Return the [x, y] coordinate for the center point of the cell that contains the specified text.  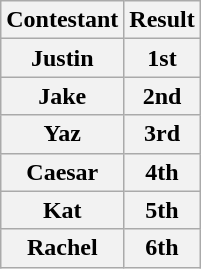
Kat [62, 210]
5th [162, 210]
Rachel [62, 248]
3rd [162, 134]
1st [162, 58]
Yaz [62, 134]
Contestant [62, 20]
Result [162, 20]
Caesar [62, 172]
Justin [62, 58]
4th [162, 172]
Jake [62, 96]
6th [162, 248]
2nd [162, 96]
